Locate the cell with the specified text and output its (X, Y) center coordinate. 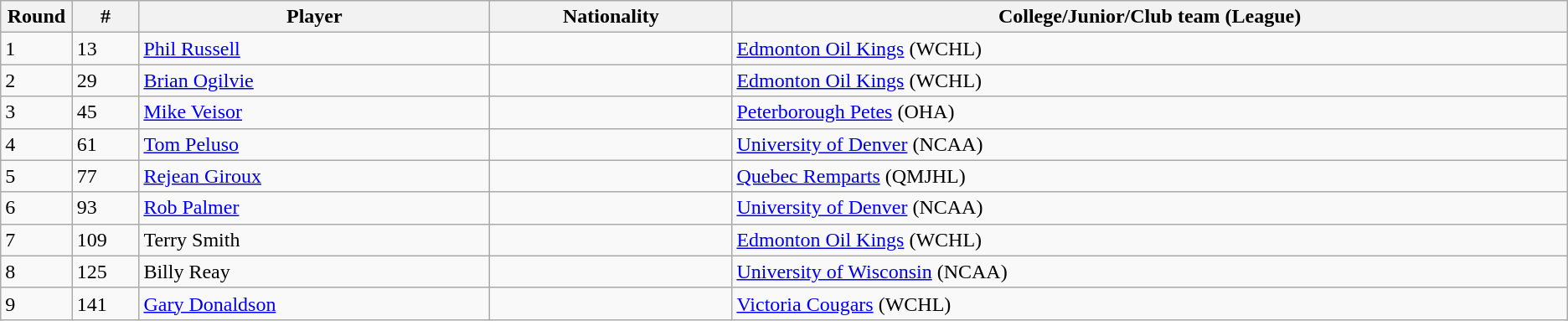
Rob Palmer (315, 208)
Quebec Remparts (QMJHL) (1149, 176)
8 (37, 272)
Billy Reay (315, 272)
Player (315, 17)
9 (37, 303)
Round (37, 17)
# (106, 17)
2 (37, 80)
Nationality (611, 17)
7 (37, 240)
61 (106, 144)
29 (106, 80)
141 (106, 303)
93 (106, 208)
Mike Veisor (315, 112)
Peterborough Petes (OHA) (1149, 112)
Phil Russell (315, 49)
Victoria Cougars (WCHL) (1149, 303)
University of Wisconsin (NCAA) (1149, 272)
Terry Smith (315, 240)
Tom Peluso (315, 144)
1 (37, 49)
109 (106, 240)
Gary Donaldson (315, 303)
6 (37, 208)
Brian Ogilvie (315, 80)
Rejean Giroux (315, 176)
5 (37, 176)
77 (106, 176)
3 (37, 112)
4 (37, 144)
13 (106, 49)
College/Junior/Club team (League) (1149, 17)
125 (106, 272)
45 (106, 112)
